Scan for the cell matching the given text and deliver its [X, Y] coordinate at center. 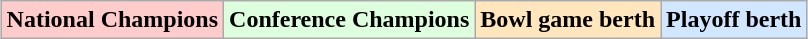
Conference Champions [350, 20]
Playoff berth [734, 20]
Bowl game berth [568, 20]
National Champions [112, 20]
